Extract the (X, Y) coordinate from the center of the cell holding the provided text.  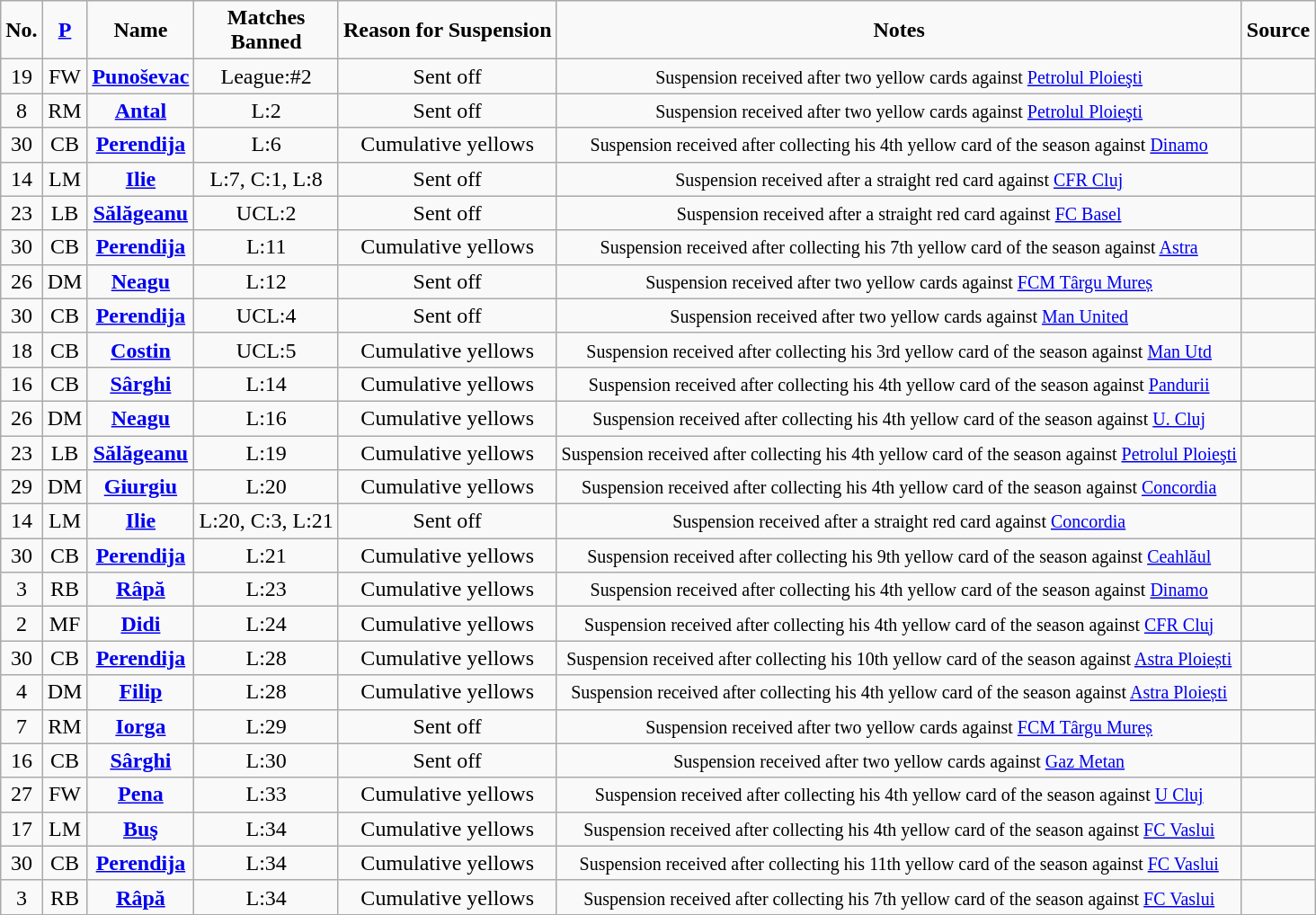
17 (22, 829)
Suspension received after a straight red card against CFR Cluj (899, 179)
Iorga (140, 726)
L:23 (266, 590)
Suspension received after a straight red card against FC Basel (899, 213)
7 (22, 726)
L:7, C:1, L:8 (266, 179)
UCL:4 (266, 315)
Buş (140, 829)
L:12 (266, 281)
No. (22, 31)
MatchesBanned (266, 31)
L:20 (266, 487)
P (65, 31)
Name (140, 31)
Suspension received after collecting his 4th yellow card of the season against FC Vaslui (899, 829)
Notes (899, 31)
Suspension received after two yellow cards against Man United (899, 315)
L:20, C:3, L:21 (266, 521)
UCL:5 (266, 350)
Suspension received after collecting his 4th yellow card of the season against Astra Ploiești (899, 692)
L:33 (266, 795)
L:19 (266, 452)
27 (22, 795)
Suspension received after collecting his 4th yellow card of the season against U Cluj (899, 795)
L:6 (266, 145)
Source (1278, 31)
Suspension received after collecting his 11th yellow card of the season against FC Vaslui (899, 863)
Pena (140, 795)
Suspension received after a straight red card against Concordia (899, 521)
L:21 (266, 555)
Antal (140, 111)
Giurgiu (140, 487)
L:2 (266, 111)
Suspension received after collecting his 7th yellow card of the season against FC Vaslui (899, 897)
29 (22, 487)
Suspension received after collecting his 3rd yellow card of the season against Man Utd (899, 350)
L:11 (266, 247)
18 (22, 350)
8 (22, 111)
L:14 (266, 384)
Suspension received after collecting his 9th yellow card of the season against Ceahlăul (899, 555)
4 (22, 692)
L:24 (266, 624)
2 (22, 624)
19 (22, 76)
UCL:2 (266, 213)
L:29 (266, 726)
L:30 (266, 760)
Suspension received after collecting his 4th yellow card of the season against CFR Cluj (899, 624)
Suspension received after collecting his 10th yellow card of the season against Astra Ploiești (899, 658)
Suspension received after collecting his 4th yellow card of the season against Petrolul Ploieşti (899, 452)
Suspension received after collecting his 7th yellow card of the season against Astra (899, 247)
Didi (140, 624)
L:16 (266, 418)
MF (65, 624)
Suspension received after collecting his 4th yellow card of the season against Pandurii (899, 384)
Reason for Suspension (448, 31)
League:#2 (266, 76)
Suspension received after two yellow cards against Gaz Metan (899, 760)
Costin (140, 350)
Suspension received after collecting his 4th yellow card of the season against Concordia (899, 487)
Filip (140, 692)
Punoševac (140, 76)
Suspension received after collecting his 4th yellow card of the season against U. Cluj (899, 418)
